Pinpoint the cell where the given text exists, returning its [x, y] midpoint coordinate. 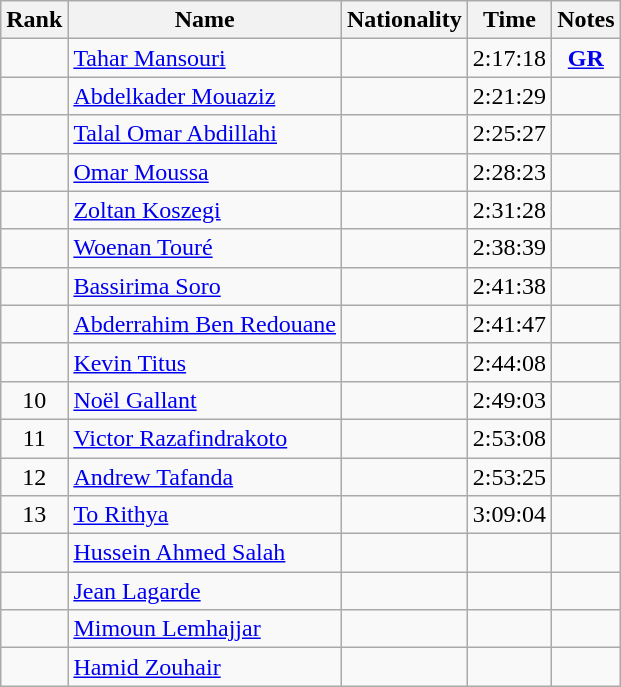
Tahar Mansouri [205, 58]
Victor Razafindrakoto [205, 438]
2:17:18 [509, 58]
Talal Omar Abdillahi [205, 134]
GR [586, 58]
2:53:08 [509, 438]
Nationality [405, 20]
Jean Lagarde [205, 591]
Hussein Ahmed Salah [205, 553]
2:44:08 [509, 362]
To Rithya [205, 515]
Kevin Titus [205, 362]
2:21:29 [509, 96]
2:53:25 [509, 477]
Abderrahim Ben Redouane [205, 324]
2:49:03 [509, 400]
Rank [34, 20]
Andrew Tafanda [205, 477]
Abdelkader Mouaziz [205, 96]
2:28:23 [509, 172]
Notes [586, 20]
3:09:04 [509, 515]
2:38:39 [509, 248]
Mimoun Lemhajjar [205, 629]
2:41:38 [509, 286]
2:31:28 [509, 210]
12 [34, 477]
2:41:47 [509, 324]
Omar Moussa [205, 172]
Zoltan Koszegi [205, 210]
Woenan Touré [205, 248]
11 [34, 438]
Time [509, 20]
13 [34, 515]
Name [205, 20]
Hamid Zouhair [205, 667]
2:25:27 [509, 134]
Bassirima Soro [205, 286]
10 [34, 400]
Noël Gallant [205, 400]
